From the cell containing the given text, extract its center point as [x, y] coordinate. 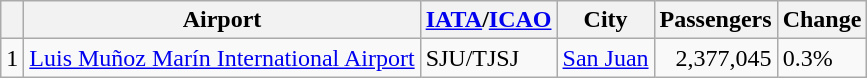
IATA/ICAO [488, 20]
0.3% [822, 58]
Airport [222, 20]
Luis Muñoz Marín International Airport [222, 58]
SJU/TJSJ [488, 58]
Passengers [716, 20]
Change [822, 20]
1 [12, 58]
2,377,045 [716, 58]
San Juan [606, 58]
City [606, 20]
